Determine the [X, Y] coordinate at the center of the cell enclosing the given text.  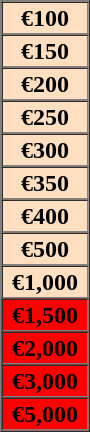
€300 [46, 150]
€1,500 [46, 314]
€2,000 [46, 348]
€3,000 [46, 380]
€500 [46, 248]
€150 [46, 50]
€250 [46, 116]
€5,000 [46, 414]
€200 [46, 84]
€100 [46, 18]
€1,000 [46, 282]
€400 [46, 216]
€350 [46, 182]
